Find where the given text appears and provide that cell's center as [x, y] coordinate. 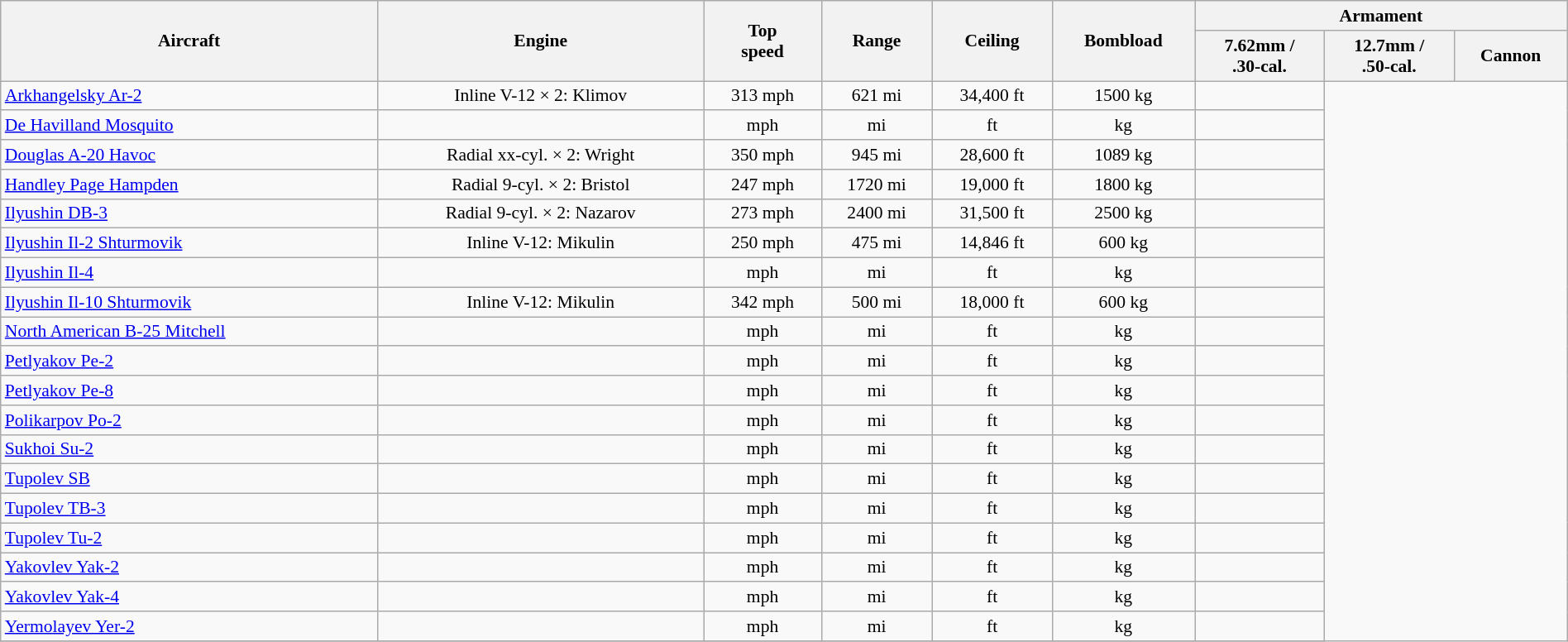
19,000 ft [992, 184]
18,000 ft [992, 302]
Radial 9-cyl. × 2: Nazarov [541, 213]
Armament [1381, 16]
Topspeed [762, 41]
34,400 ft [992, 96]
Range [877, 41]
Aircraft [189, 41]
Tupolev TB-3 [189, 509]
1500 kg [1123, 96]
Ilyushin Il-4 [189, 273]
Petlyakov Pe-2 [189, 362]
250 mph [762, 243]
Douglas A-20 Havoc [189, 155]
621 mi [877, 96]
Ilyushin DB-3 [189, 213]
Radial 9-cyl. × 2: Bristol [541, 184]
31,500 ft [992, 213]
De Havilland Mosquito [189, 126]
Tupolev Tu-2 [189, 538]
247 mph [762, 184]
7.62mm /.30-cal. [1260, 56]
Yermolayev Yer-2 [189, 626]
2400 mi [877, 213]
475 mi [877, 243]
500 mi [877, 302]
313 mph [762, 96]
1720 mi [877, 184]
Petlyakov Pe-8 [189, 390]
1800 kg [1123, 184]
North American B-25 Mitchell [189, 332]
Engine [541, 41]
Inline V-12 × 2: Klimov [541, 96]
1089 kg [1123, 155]
12.7mm /.50-cal. [1389, 56]
Bombload [1123, 41]
273 mph [762, 213]
350 mph [762, 155]
Ceiling [992, 41]
28,600 ft [992, 155]
Radial xx-cyl. × 2: Wright [541, 155]
Ilyushin Il-2 Shturmovik [189, 243]
Sukhoi Su-2 [189, 449]
Cannon [1510, 56]
2500 kg [1123, 213]
Handley Page Hampden [189, 184]
Polikarpov Po-2 [189, 420]
Tupolev SB [189, 479]
Arkhangelsky Ar-2 [189, 96]
Yakovlev Yak-4 [189, 597]
342 mph [762, 302]
14,846 ft [992, 243]
Yakovlev Yak-2 [189, 568]
Ilyushin Il-10 Shturmovik [189, 302]
945 mi [877, 155]
